Determine the [x, y] coordinate at the center of the cell enclosing the given text.  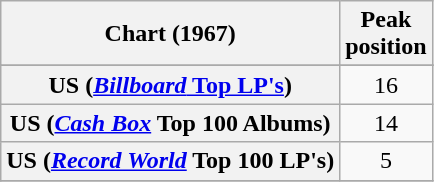
16 [386, 85]
US (Billboard Top LP's) [170, 85]
Chart (1967) [170, 34]
US (Record World Top 100 LP's) [170, 161]
14 [386, 123]
5 [386, 161]
Peakposition [386, 34]
US (Cash Box Top 100 Albums) [170, 123]
